Output the [x, y] coordinate of the center of the cell containing the given text.  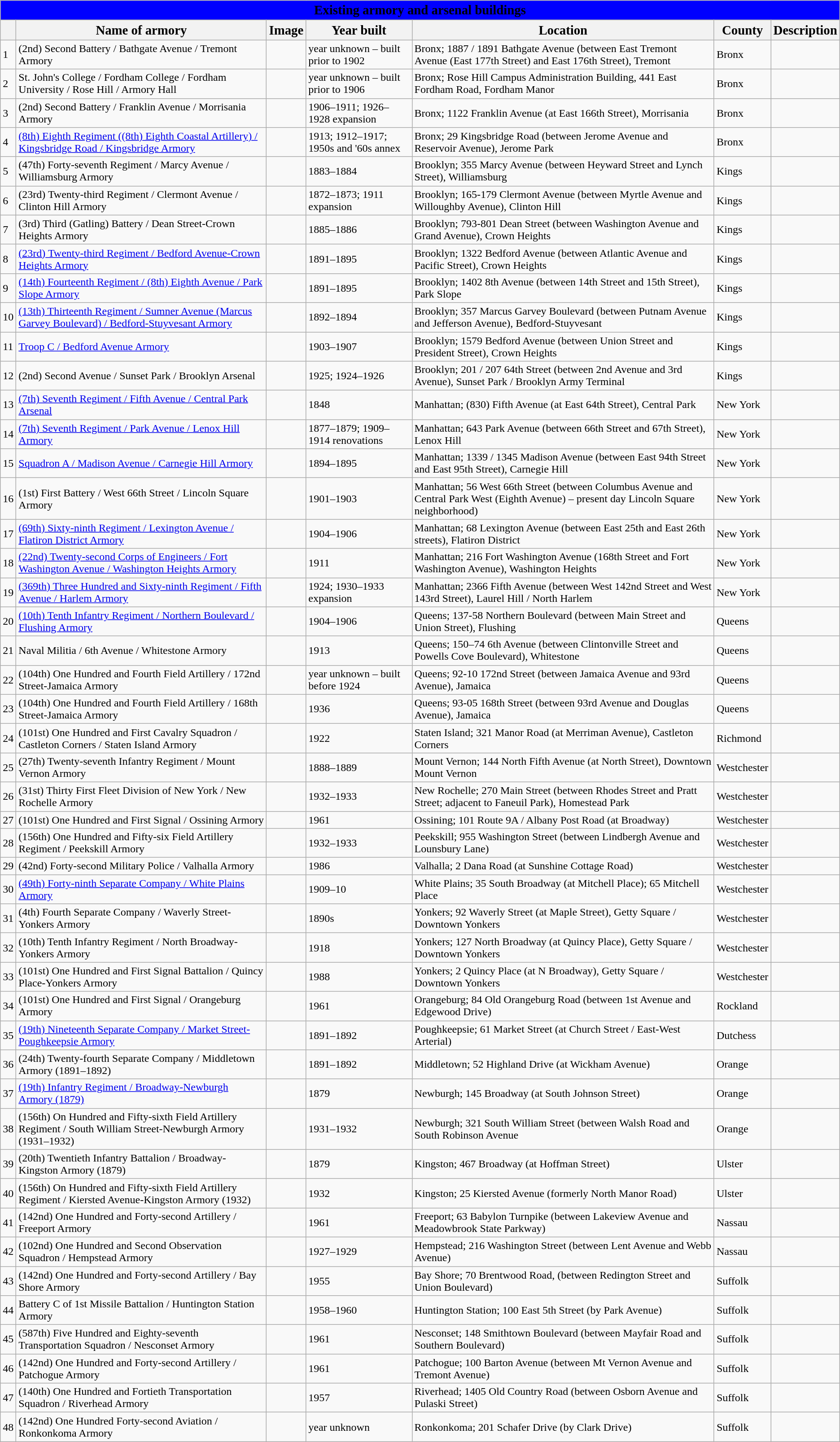
Brooklyn; 357 Marcus Garvey Boulevard (between Putnam Avenue and Jefferson Avenue), Bedford-Stuyvesant [563, 317]
Riverhead; 1405 Old Country Road (between Osborn Avenue and Pulaski Street) [563, 1398]
Yonkers; 127 North Broadway (at Quincy Place), Getty Square / Downtown Yonkers [563, 948]
Mount Vernon; 144 North Fifth Avenue (at North Street), Downtown Mount Vernon [563, 767]
(587th) Five Hundred and Eighty-seventh Transportation Squadron / Nesconset Armory [141, 1339]
(2nd) Second Avenue / Sunset Park / Brooklyn Arsenal [141, 376]
23 [8, 709]
Brooklyn; 355 Marcy Avenue (between Heyward Street and Lynch Street), Williamsburg [563, 171]
2 [8, 83]
Manhattan; 56 West 66th Street (between Columbus Avenue and Central Park West (Eighth Avenue) – present day Lincoln Square neighborhood) [563, 499]
Manhattan; 68 Lexington Avenue (between East 25th and East 26th streets), Flatiron District [563, 534]
(7th) Seventh Regiment / Park Avenue / Lenox Hill Armory [141, 434]
Squadron A / Madison Avenue / Carnegie Hill Armory [141, 463]
Queens; 137-58 Northern Boulevard (between Main Street and Union Street), Flushing [563, 621]
36 [8, 1065]
(23rd) Twenty-third Regiment / Bedford Avenue-Crown Heights Armory [141, 259]
Queens; 150–74 6th Avenue (between Clintonville Street and Powells Cove Boulevard), Whitestone [563, 651]
1906–1911; 1926–1928 expansion [359, 113]
20 [8, 621]
Ossining; 101 Route 9A / Albany Post Road (at Broadway) [563, 820]
41 [8, 1223]
(10th) Tenth Infantry Regiment / Northern Boulevard / Flushing Armory [141, 621]
1936 [359, 709]
(2nd) Second Battery / Franklin Avenue / Morrisania Armory [141, 113]
34 [8, 1006]
(49th) Forty-ninth Separate Company / White Plains Armory [141, 890]
1903–1907 [359, 346]
Valhalla; 2 Dana Road (at Sunshine Cottage Road) [563, 866]
33 [8, 977]
Brooklyn; 793-801 Dean Street (between Washington Avenue and Grand Avenue), Crown Heights [563, 230]
48 [8, 1427]
(101st) One Hundred and First Signal / Ossining Armory [141, 820]
(140th) One Hundred and Fortieth Transportation Squadron / Riverhead Armory [141, 1398]
1901–1903 [359, 499]
Bronx; 1122 Franklin Avenue (at East 166th Street), Morrisania [563, 113]
(31st) Thirty First Fleet Division of New York / New Rochelle Armory [141, 796]
Manhattan; 2366 Fifth Avenue (between West 142nd Street and West 143rd Street), Laurel Hill / North Harlem [563, 592]
Hempstead; 216 Washington Street (between Lent Avenue and Webb Avenue) [563, 1251]
15 [8, 463]
1913; 1912–1917; 1950s and '60s annex [359, 142]
40 [8, 1193]
19 [8, 592]
Richmond [742, 738]
Manhattan; 1339 / 1345 Madison Avenue (between East 94th Street and East 95th Street), Carnegie Hill [563, 463]
Ronkonkoma; 201 Schafer Drive (by Clark Drive) [563, 1427]
New Rochelle; 270 Main Street (between Rhodes Street and Pratt Street; adjacent to Faneuil Park), Homestead Park [563, 796]
1955 [359, 1281]
11 [8, 346]
1958–1960 [359, 1311]
Staten Island; 321 Manor Road (at Merriman Avenue), Castleton Corners [563, 738]
10 [8, 317]
Manhattan; 216 Fort Washington Avenue (168th Street and Fort Washington Avenue), Washington Heights [563, 563]
year unknown – built before 1924 [359, 679]
year unknown [359, 1427]
38 [8, 1129]
Kingston; 467 Broadway (at Hoffman Street) [563, 1164]
26 [8, 796]
1888–1889 [359, 767]
9 [8, 288]
37 [8, 1093]
(27th) Twenty-seventh Infantry Regiment / Mount Vernon Armory [141, 767]
(13th) Thirteenth Regiment / Sumner Avenue (Marcus Garvey Boulevard) / Bedford-Stuyvesant Armory [141, 317]
18 [8, 563]
Middletown; 52 Highland Drive (at Wickham Avenue) [563, 1065]
1877–1879; 1909–1914 renovations [359, 434]
6 [8, 200]
(47th) Forty-seventh Regiment / Marcy Avenue / Williamsburg Armory [141, 171]
45 [8, 1339]
42 [8, 1251]
Existing armory and arsenal buildings [420, 10]
Image [286, 30]
35 [8, 1035]
1957 [359, 1398]
3 [8, 113]
Freeport; 63 Babylon Turnpike (between Lakeview Avenue and Meadowbrook State Parkway) [563, 1223]
Bronx; 29 Kingsbridge Road (between Jerome Avenue and Reservoir Avenue), Jerome Park [563, 142]
12 [8, 376]
(142nd) One Hundred Forty-second Aviation / Ronkonkoma Armory [141, 1427]
(42nd) Forty-second Military Police / Valhalla Armory [141, 866]
1925; 1924–1926 [359, 376]
43 [8, 1281]
Huntington Station; 100 East 5th Street (by Park Avenue) [563, 1311]
1911 [359, 563]
Description [805, 30]
(24th) Twenty-fourth Separate Company / Middletown Armory (1891–1892) [141, 1065]
1890s [359, 918]
(142nd) One Hundred and Forty-second Artillery / Bay Shore Armory [141, 1281]
(142nd) One Hundred and Forty-second Artillery / Patchogue Armory [141, 1369]
(104th) One Hundred and Fourth Field Artillery / 168th Street-Jamaica Armory [141, 709]
(19th) Nineteenth Separate Company / Market Street-Poughkeepsie Armory [141, 1035]
White Plains; 35 South Broadway (at Mitchell Place); 65 Mitchell Place [563, 890]
1924; 1930–1933 expansion [359, 592]
24 [8, 738]
22 [8, 679]
21 [8, 651]
(156th) On Hundred and Fifty-sixth Field Artillery Regiment / South William Street-Newburgh Armory (1931–1932) [141, 1129]
County [742, 30]
(101st) One Hundred and First Signal / Orangeburg Armory [141, 1006]
year unknown – built prior to 1902 [359, 55]
(156th) One Hundred and Fifty-six Field Artillery Regiment / Peekskill Armory [141, 843]
(22nd) Twenty-second Corps of Engineers / Fort Washington Avenue / Washington Heights Armory [141, 563]
Naval Militia / 6th Avenue / Whitestone Armory [141, 651]
29 [8, 866]
Battery C of 1st Missile Battalion / Huntington Station Armory [141, 1311]
1885–1886 [359, 230]
32 [8, 948]
Dutchess [742, 1035]
13 [8, 405]
Manhattan; (830) Fifth Avenue (at East 64th Street), Central Park [563, 405]
(14th) Fourteenth Regiment / (8th) Eighth Avenue / Park Slope Armory [141, 288]
1918 [359, 948]
4 [8, 142]
St. John's College / Fordham College / Fordham University / Rose Hill / Armory Hall [141, 83]
(156th) On Hundred and Fifty-sixth Field Artillery Regiment / Kiersted Avenue-Kingston Armory (1932) [141, 1193]
1986 [359, 866]
Bay Shore; 70 Brentwood Road, (between Redington Street and Union Boulevard) [563, 1281]
(1st) First Battery / West 66th Street / Lincoln Square Armory [141, 499]
Brooklyn; 1402 8th Avenue (between 14th Street and 15th Street), Park Slope [563, 288]
Location [563, 30]
1932 [359, 1193]
1 [8, 55]
(3rd) Third (Gatling) Battery / Dean Street-Crown Heights Armory [141, 230]
(101st) One Hundred and First Cavalry Squadron / Castleton Corners / Staten Island Armory [141, 738]
Rockland [742, 1006]
year unknown – built prior to 1906 [359, 83]
44 [8, 1311]
25 [8, 767]
28 [8, 843]
1927–1929 [359, 1251]
Kingston; 25 Kiersted Avenue (formerly North Manor Road) [563, 1193]
17 [8, 534]
Newburgh; 321 South William Street (between Walsh Road and South Robinson Avenue [563, 1129]
Brooklyn; 165-179 Clermont Avenue (between Myrtle Avenue and Willoughby Avenue), Clinton Hill [563, 200]
30 [8, 890]
1883–1884 [359, 171]
(102nd) One Hundred and Second Observation Squadron / Hempstead Armory [141, 1251]
Yonkers; 92 Waverly Street (at Maple Street), Getty Square / Downtown Yonkers [563, 918]
(20th) Twentieth Infantry Battalion / Broadway-Kingston Armory (1879) [141, 1164]
1892–1894 [359, 317]
(142nd) One Hundred and Forty-second Artillery / Freeport Armory [141, 1223]
(23rd) Twenty-third Regiment / Clermont Avenue / Clinton Hill Armory [141, 200]
Bronx; Rose Hill Campus Administration Building, 441 East Fordham Road, Fordham Manor [563, 83]
Orangeburg; 84 Old Orangeburg Road (between 1st Avenue and Edgewood Drive) [563, 1006]
8 [8, 259]
Brooklyn; 1322 Bedford Avenue (between Atlantic Avenue and Pacific Street), Crown Heights [563, 259]
1909–10 [359, 890]
Queens; 93-05 168th Street (between 93rd Avenue and Douglas Avenue), Jamaica [563, 709]
Manhattan; 643 Park Avenue (between 66th Street and 67th Street), Lenox Hill [563, 434]
(8th) Eighth Regiment ((8th) Eighth Coastal Artillery) / Kingsbridge Road / Kingsbridge Armory [141, 142]
1922 [359, 738]
31 [8, 918]
(10th) Tenth Infantry Regiment / North Broadway-Yonkers Armory [141, 948]
(101st) One Hundred and First Signal Battalion / Quincy Place-Yonkers Armory [141, 977]
Newburgh; 145 Broadway (at South Johnson Street) [563, 1093]
1848 [359, 405]
5 [8, 171]
1872–1873; 1911 expansion [359, 200]
1931–1932 [359, 1129]
(7th) Seventh Regiment / Fifth Avenue / Central Park Arsenal [141, 405]
(2nd) Second Battery / Bathgate Avenue / Tremont Armory [141, 55]
Name of armory [141, 30]
39 [8, 1164]
Bronx; 1887 / 1891 Bathgate Avenue (between East Tremont Avenue (East 177th Street) and East 176th Street), Tremont [563, 55]
47 [8, 1398]
1913 [359, 651]
Brooklyn; 201 / 207 64th Street (between 2nd Avenue and 3rd Avenue), Sunset Park / Brooklyn Army Terminal [563, 376]
(69th) Sixty-ninth Regiment / Lexington Avenue / Flatiron District Armory [141, 534]
(369th) Three Hundred and Sixty-ninth Regiment / Fifth Avenue / Harlem Armory [141, 592]
Brooklyn; 1579 Bedford Avenue (between Union Street and President Street), Crown Heights [563, 346]
(4th) Fourth Separate Company / Waverly Street-Yonkers Armory [141, 918]
46 [8, 1369]
Yonkers; 2 Quincy Place (at N Broadway), Getty Square / Downtown Yonkers [563, 977]
Peekskill; 955 Washington Street (between Lindbergh Avenue and Lounsbury Lane) [563, 843]
1988 [359, 977]
Poughkeepsie; 61 Market Street (at Church Street / East-West Arterial) [563, 1035]
27 [8, 820]
(19th) Infantry Regiment / Broadway-Newburgh Armory (1879) [141, 1093]
Year built [359, 30]
Queens; 92-10 172nd Street (between Jamaica Avenue and 93rd Avenue), Jamaica [563, 679]
16 [8, 499]
7 [8, 230]
Nesconset; 148 Smithtown Boulevard (between Mayfair Road and Southern Boulevard) [563, 1339]
14 [8, 434]
Troop C / Bedford Avenue Armory [141, 346]
1894–1895 [359, 463]
(104th) One Hundred and Fourth Field Artillery / 172nd Street-Jamaica Armory [141, 679]
Patchogue; 100 Barton Avenue (between Mt Vernon Avenue and Tremont Avenue) [563, 1369]
